Provide the (x, y) coordinate of the cell's center where the given text is located.  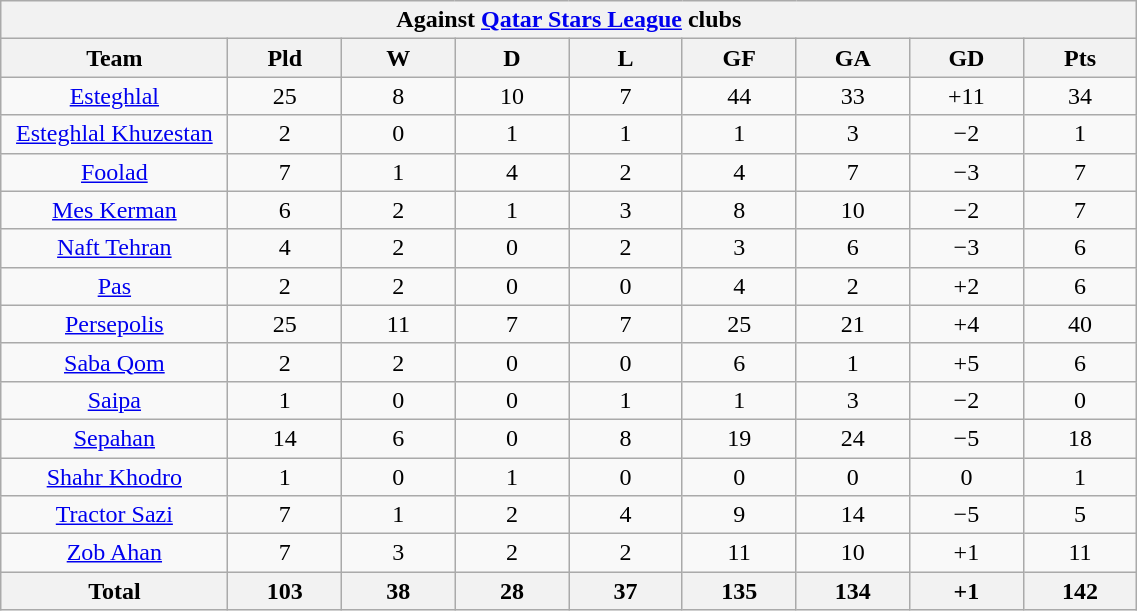
Saba Qom (114, 362)
Sepahan (114, 438)
18 (1080, 438)
+5 (967, 362)
Pas (114, 286)
9 (739, 515)
37 (626, 591)
21 (853, 324)
+4 (967, 324)
40 (1080, 324)
24 (853, 438)
5 (1080, 515)
Mes Kerman (114, 210)
28 (512, 591)
Zob Ahan (114, 553)
19 (739, 438)
Tractor Sazi (114, 515)
Against Qatar Stars League clubs (569, 20)
142 (1080, 591)
Foolad (114, 172)
33 (853, 96)
Esteghlal Khuzestan (114, 134)
135 (739, 591)
W (399, 58)
L (626, 58)
Pld (285, 58)
GF (739, 58)
+2 (967, 286)
134 (853, 591)
+11 (967, 96)
GA (853, 58)
Shahr Khodro (114, 477)
38 (399, 591)
Esteghlal (114, 96)
Team (114, 58)
Persepolis (114, 324)
34 (1080, 96)
103 (285, 591)
Saipa (114, 400)
Total (114, 591)
D (512, 58)
Pts (1080, 58)
GD (967, 58)
Naft Tehran (114, 248)
44 (739, 96)
